Provide the [X, Y] coordinate of the cell's center where the given text is located.  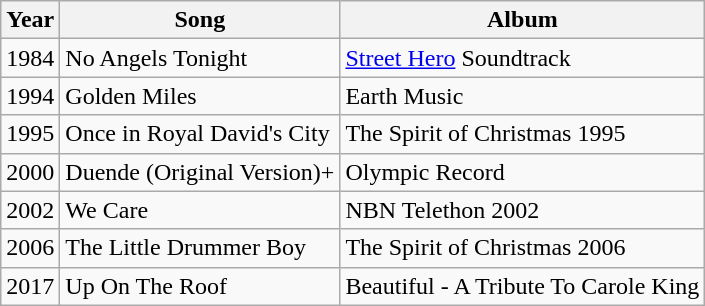
Street Hero Soundtrack [522, 58]
1994 [30, 96]
Golden Miles [200, 96]
Once in Royal David's City [200, 134]
Beautiful - A Tribute To Carole King [522, 286]
The Spirit of Christmas 2006 [522, 248]
Song [200, 20]
Earth Music [522, 96]
The Spirit of Christmas 1995 [522, 134]
2006 [30, 248]
Album [522, 20]
Up On The Roof [200, 286]
2000 [30, 172]
1995 [30, 134]
2017 [30, 286]
NBN Telethon 2002 [522, 210]
We Care [200, 210]
Olympic Record [522, 172]
The Little Drummer Boy [200, 248]
Year [30, 20]
No Angels Tonight [200, 58]
1984 [30, 58]
Duende (Original Version)+ [200, 172]
2002 [30, 210]
